Detect which cell encompasses the target text, then output its (x, y) center coordinate. 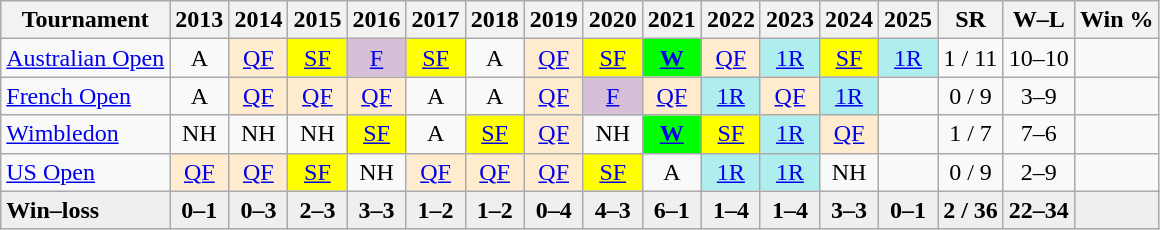
1 / 7 (971, 134)
2022 (730, 20)
Wimbledon (86, 134)
2 / 36 (971, 210)
6–1 (672, 210)
Australian Open (86, 58)
Tournament (86, 20)
0–4 (554, 210)
4–3 (612, 210)
1 / 11 (971, 58)
2015 (318, 20)
0–3 (258, 210)
2025 (908, 20)
W–L (1038, 20)
US Open (86, 172)
2024 (848, 20)
2013 (200, 20)
SR (971, 20)
2023 (790, 20)
Win % (1116, 20)
2019 (554, 20)
2018 (494, 20)
Win–loss (86, 210)
2017 (436, 20)
2014 (258, 20)
7–6 (1038, 134)
2–9 (1038, 172)
2016 (376, 20)
French Open (86, 96)
2020 (612, 20)
10–10 (1038, 58)
2–3 (318, 210)
2021 (672, 20)
22–34 (1038, 210)
3–9 (1038, 96)
